Output the (x, y) coordinate of the center of the cell containing the given text.  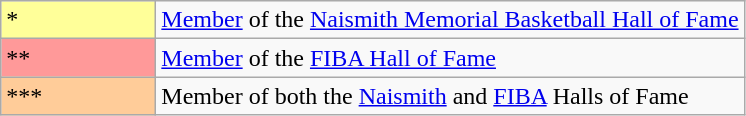
*** (78, 96)
** (78, 58)
Member of both the Naismith and FIBA Halls of Fame (450, 96)
Member of the Naismith Memorial Basketball Hall of Fame (450, 20)
* (78, 20)
Member of the FIBA Hall of Fame (450, 58)
